Return the [X, Y] coordinate for the center point of the cell that contains the specified text.  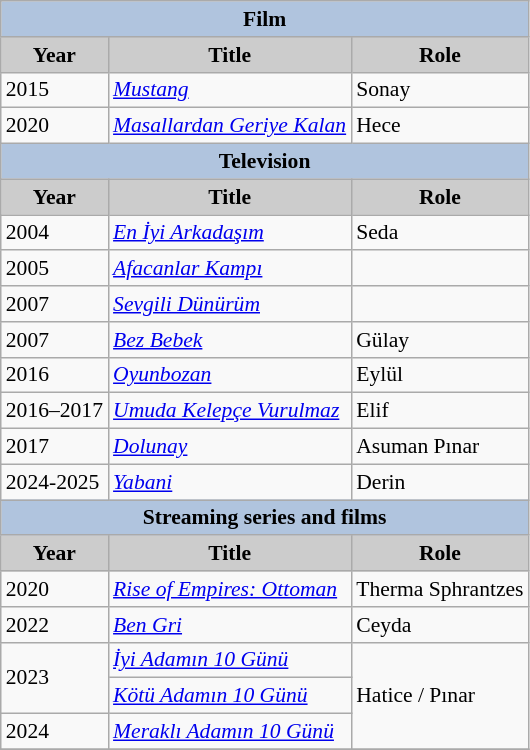
Television [265, 162]
Gülay [440, 340]
Elif [440, 411]
Asuman Pınar [440, 447]
Rise of Empires: Ottoman [230, 589]
2016 [54, 375]
2004 [54, 233]
Afacanlar Kampı [230, 269]
Sevgili Dünürüm [230, 304]
Seda [440, 233]
Derin [440, 482]
2023 [54, 678]
Film [265, 19]
En İyi Arkadaşım [230, 233]
2024-2025 [54, 482]
Ben Gri [230, 625]
İyi Adamın 10 Günü [230, 660]
2005 [54, 269]
Sonay [440, 90]
Ceyda [440, 625]
2016–2017 [54, 411]
Kötü Adamın 10 Günü [230, 696]
Streaming series and films [265, 518]
2022 [54, 625]
Dolunay [230, 447]
Oyunbozan [230, 375]
2017 [54, 447]
Bez Bebek [230, 340]
Hatice / Pınar [440, 696]
Umuda Kelepçe Vurulmaz [230, 411]
Eylül [440, 375]
Masallardan Geriye Kalan [230, 126]
2015 [54, 90]
Mustang [230, 90]
2024 [54, 732]
Therma Sphrantzes [440, 589]
Hece [440, 126]
Meraklı Adamın 10 Günü [230, 732]
Yabani [230, 482]
